From the cell containing the given text, extract its center point as (X, Y) coordinate. 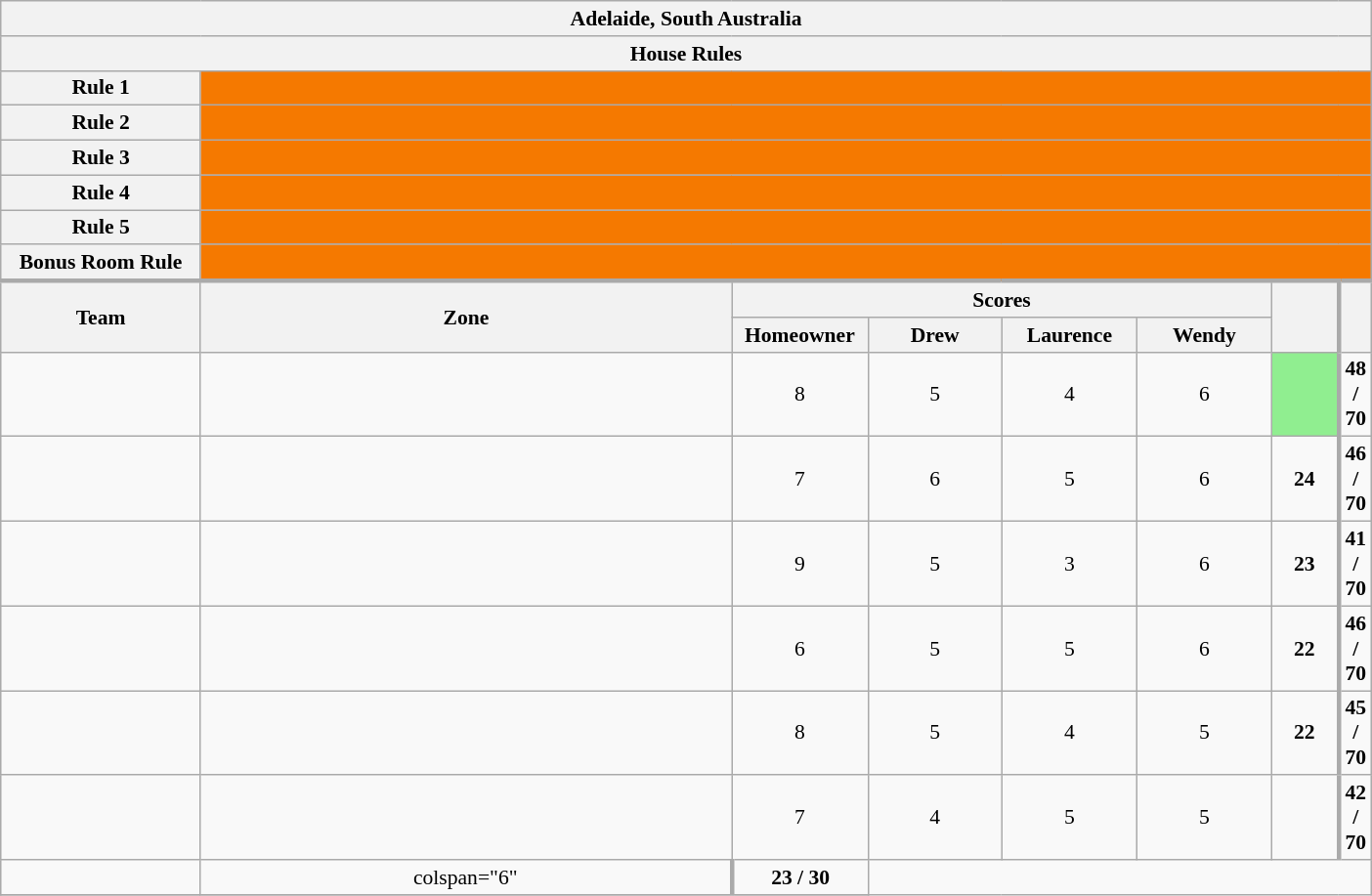
48 / 70 (1354, 395)
Zone (465, 317)
Team (102, 317)
Rule 1 (102, 88)
House Rules (686, 54)
42 / 70 (1354, 819)
Rule 5 (102, 228)
Drew (934, 335)
3 (1069, 565)
23 (1306, 565)
Scores (1003, 299)
Bonus Room Rule (102, 264)
Homeowner (800, 335)
Rule 3 (102, 158)
Rule 4 (102, 192)
colspan="6" (465, 877)
23 / 30 (800, 877)
Wendy (1205, 335)
24 (1306, 479)
41 / 70 (1354, 565)
Adelaide, South Australia (686, 19)
45 / 70 (1354, 733)
Rule 2 (102, 123)
Laurence (1069, 335)
9 (800, 565)
